Return the [x, y] coordinate for the center point of the cell that contains the specified text.  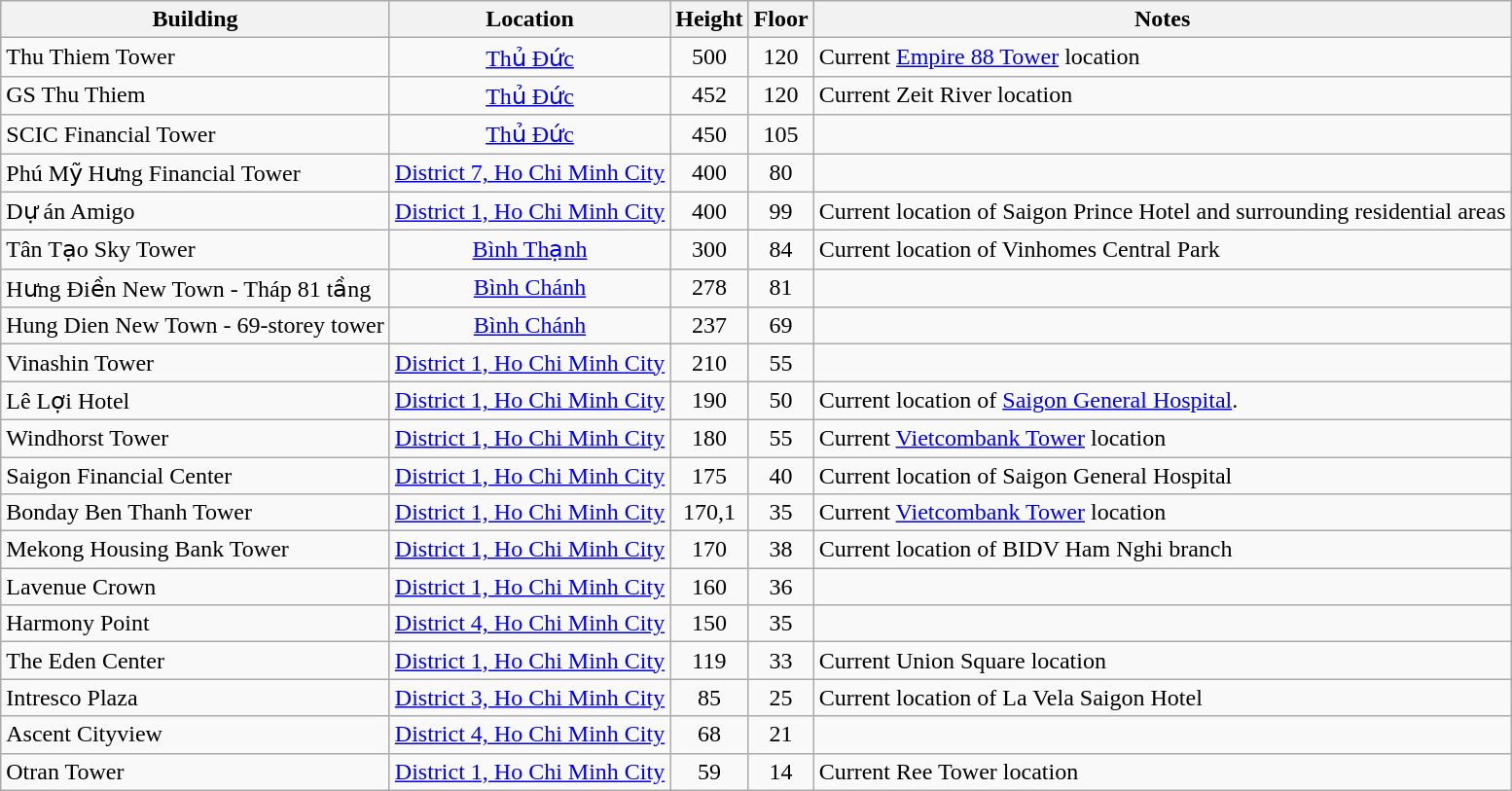
Otran Tower [196, 772]
190 [709, 401]
40 [780, 476]
Harmony Point [196, 624]
237 [709, 326]
278 [709, 288]
170,1 [709, 513]
The Eden Center [196, 661]
452 [709, 95]
Location [529, 19]
Current location of Saigon Prince Hotel and surrounding residential areas [1162, 211]
85 [709, 698]
150 [709, 624]
Notes [1162, 19]
Windhorst Tower [196, 438]
Bình Thạnh [529, 250]
Current Zeit River location [1162, 95]
Bonday Ben Thanh Tower [196, 513]
175 [709, 476]
District 7, Ho Chi Minh City [529, 173]
Floor [780, 19]
Height [709, 19]
Vinashin Tower [196, 363]
81 [780, 288]
170 [709, 550]
Tân Tạo Sky Tower [196, 250]
59 [709, 772]
Current location of Saigon General Hospital [1162, 476]
180 [709, 438]
300 [709, 250]
69 [780, 326]
14 [780, 772]
GS Thu Thiem [196, 95]
36 [780, 587]
SCIC Financial Tower [196, 134]
Current Empire 88 Tower location [1162, 57]
Ascent Cityview [196, 735]
Building [196, 19]
Dự án Amigo [196, 211]
25 [780, 698]
160 [709, 587]
38 [780, 550]
Hưng Điền New Town - Tháp 81 tầng [196, 288]
80 [780, 173]
Phú Mỹ Hưng Financial Tower [196, 173]
Saigon Financial Center [196, 476]
Lê Lợi Hotel [196, 401]
District 3, Ho Chi Minh City [529, 698]
Mekong Housing Bank Tower [196, 550]
Current location of BIDV Ham Nghi branch [1162, 550]
Lavenue Crown [196, 587]
Current location of La Vela Saigon Hotel [1162, 698]
119 [709, 661]
Intresco Plaza [196, 698]
Current location of Vinhomes Central Park [1162, 250]
105 [780, 134]
210 [709, 363]
Thu Thiem Tower [196, 57]
84 [780, 250]
Hung Dien New Town - 69-storey tower [196, 326]
68 [709, 735]
99 [780, 211]
21 [780, 735]
Current Union Square location [1162, 661]
Current Ree Tower location [1162, 772]
33 [780, 661]
50 [780, 401]
Current location of Saigon General Hospital. [1162, 401]
500 [709, 57]
450 [709, 134]
